Scan for the cell matching the given text and deliver its (x, y) coordinate at center. 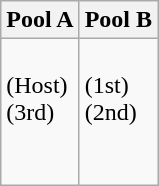
Pool B (118, 20)
(1st) (2nd) (118, 112)
(Host) (3rd) (40, 112)
Pool A (40, 20)
